Extract the [x, y] coordinate from the center of the cell holding the provided text.  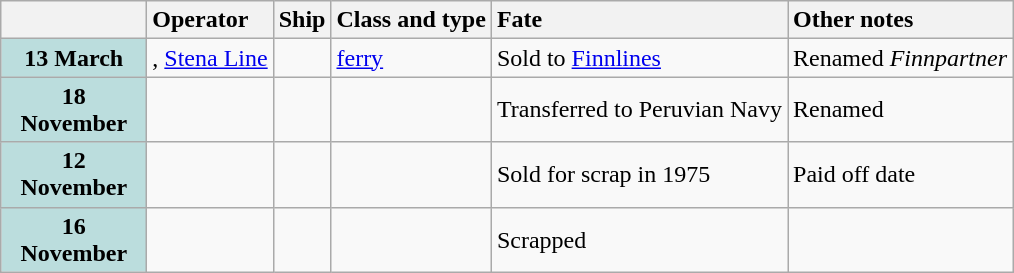
Renamed [900, 110]
16 November [74, 240]
Paid off date [900, 174]
Scrapped [639, 240]
Class and type [411, 20]
Ship [302, 20]
13 March [74, 58]
Sold for scrap in 1975 [639, 174]
Operator [210, 20]
Other notes [900, 20]
ferry [411, 58]
Fate [639, 20]
Sold to Finnlines [639, 58]
12 November [74, 174]
Transferred to Peruvian Navy [639, 110]
18 November [74, 110]
Renamed Finnpartner [900, 58]
, Stena Line [210, 58]
